Return the (X, Y) coordinate for the center point of the cell that contains the specified text.  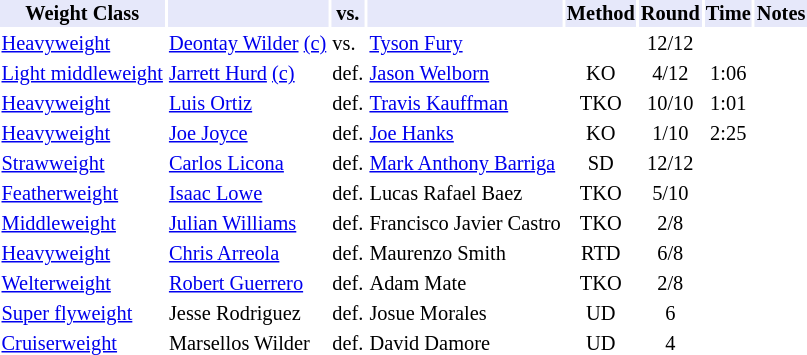
Isaac Lowe (247, 194)
6 (670, 314)
Chris Arreola (247, 254)
UD (600, 314)
Deontay Wilder (c) (247, 44)
Adam Mate (465, 284)
Maurenzo Smith (465, 254)
Tyson Fury (465, 44)
Weight Class (82, 14)
Travis Kauffman (465, 104)
Middleweight (82, 224)
SD (600, 164)
Round (670, 14)
Method (600, 14)
Julian Williams (247, 224)
Time (728, 14)
1:06 (728, 74)
10/10 (670, 104)
Josue Morales (465, 314)
Jesse Rodriguez (247, 314)
Super flyweight (82, 314)
Featherweight (82, 194)
Luis Ortiz (247, 104)
Jason Welborn (465, 74)
Joe Hanks (465, 134)
RTD (600, 254)
Robert Guerrero (247, 284)
2:25 (728, 134)
Lucas Rafael Baez (465, 194)
Jarrett Hurd (c) (247, 74)
6/8 (670, 254)
Strawweight (82, 164)
1:01 (728, 104)
Joe Joyce (247, 134)
1/10 (670, 134)
5/10 (670, 194)
Francisco Javier Castro (465, 224)
Welterweight (82, 284)
Mark Anthony Barriga (465, 164)
Carlos Licona (247, 164)
Light middleweight (82, 74)
4/12 (670, 74)
Notes (781, 14)
